Search for the cell housing the specified text and yield its (x, y) center coordinate. 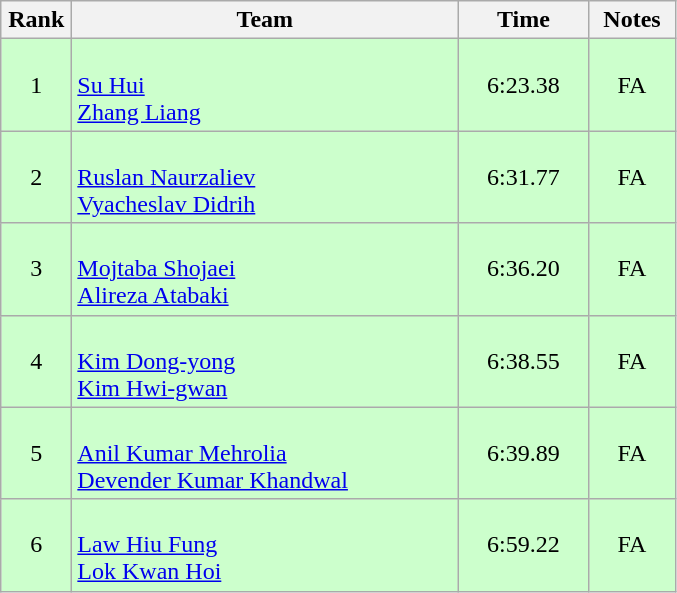
6:36.20 (524, 269)
Mojtaba ShojaeiAlireza Atabaki (265, 269)
4 (36, 361)
Notes (632, 20)
1 (36, 85)
Rank (36, 20)
Su HuiZhang Liang (265, 85)
Team (265, 20)
6:39.89 (524, 453)
Anil Kumar MehroliaDevender Kumar Khandwal (265, 453)
Ruslan NaurzalievVyacheslav Didrih (265, 177)
6:23.38 (524, 85)
Time (524, 20)
6:31.77 (524, 177)
3 (36, 269)
Law Hiu FungLok Kwan Hoi (265, 545)
5 (36, 453)
6:38.55 (524, 361)
6 (36, 545)
2 (36, 177)
6:59.22 (524, 545)
Kim Dong-yongKim Hwi-gwan (265, 361)
